Return [X, Y] of the center of cell containing provided text 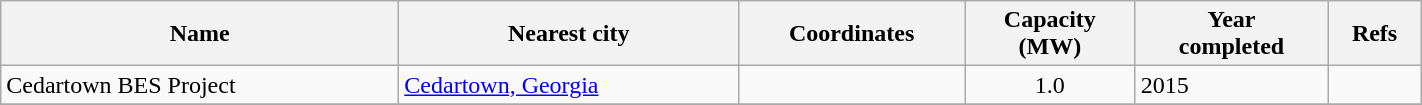
Nearest city [569, 34]
Cedartown, Georgia [569, 85]
Refs [1374, 34]
Capacity(MW) [1050, 34]
Coordinates [852, 34]
2015 [1232, 85]
1.0 [1050, 85]
Cedartown BES Project [200, 85]
Yearcompleted [1232, 34]
Name [200, 34]
